Extract the [x, y] coordinate from the center of the cell holding the provided text.  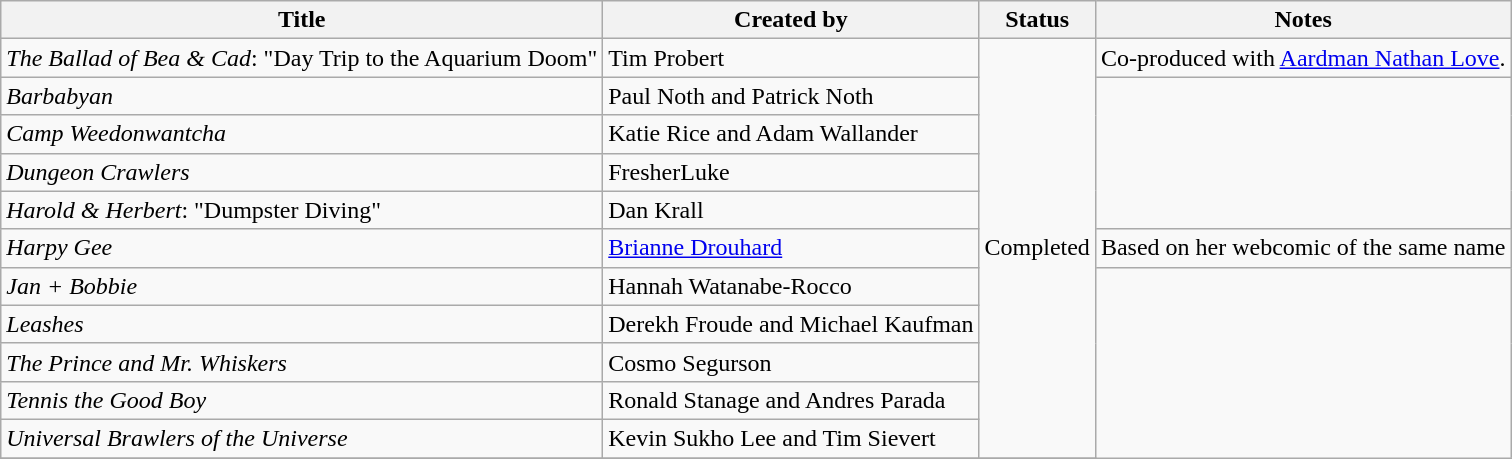
Created by [791, 20]
The Prince and Mr. Whiskers [302, 362]
Harpy Gee [302, 248]
Barbabyan [302, 96]
Dungeon Crawlers [302, 172]
Jan + Bobbie [302, 286]
Camp Weedonwantcha [302, 134]
Dan Krall [791, 210]
Tim Probert [791, 58]
Leashes [302, 324]
Notes [1303, 20]
Derekh Froude and Michael Kaufman [791, 324]
The Ballad of Bea & Cad: "Day Trip to the Aquarium Doom" [302, 58]
Universal Brawlers of the Universe [302, 438]
Based on her webcomic of the same name [1303, 248]
Status [1037, 20]
Harold & Herbert: "Dumpster Diving" [302, 210]
Hannah Watanabe-Rocco [791, 286]
Completed [1037, 248]
Brianne Drouhard [791, 248]
Katie Rice and Adam Wallander [791, 134]
Co-produced with Aardman Nathan Love. [1303, 58]
Title [302, 20]
Kevin Sukho Lee and Tim Sievert [791, 438]
Cosmo Segurson [791, 362]
FresherLuke [791, 172]
Tennis the Good Boy [302, 400]
Paul Noth and Patrick Noth [791, 96]
Ronald Stanage and Andres Parada [791, 400]
